Capture the cell that displays the provided text and extract its (X, Y) central coordinate. 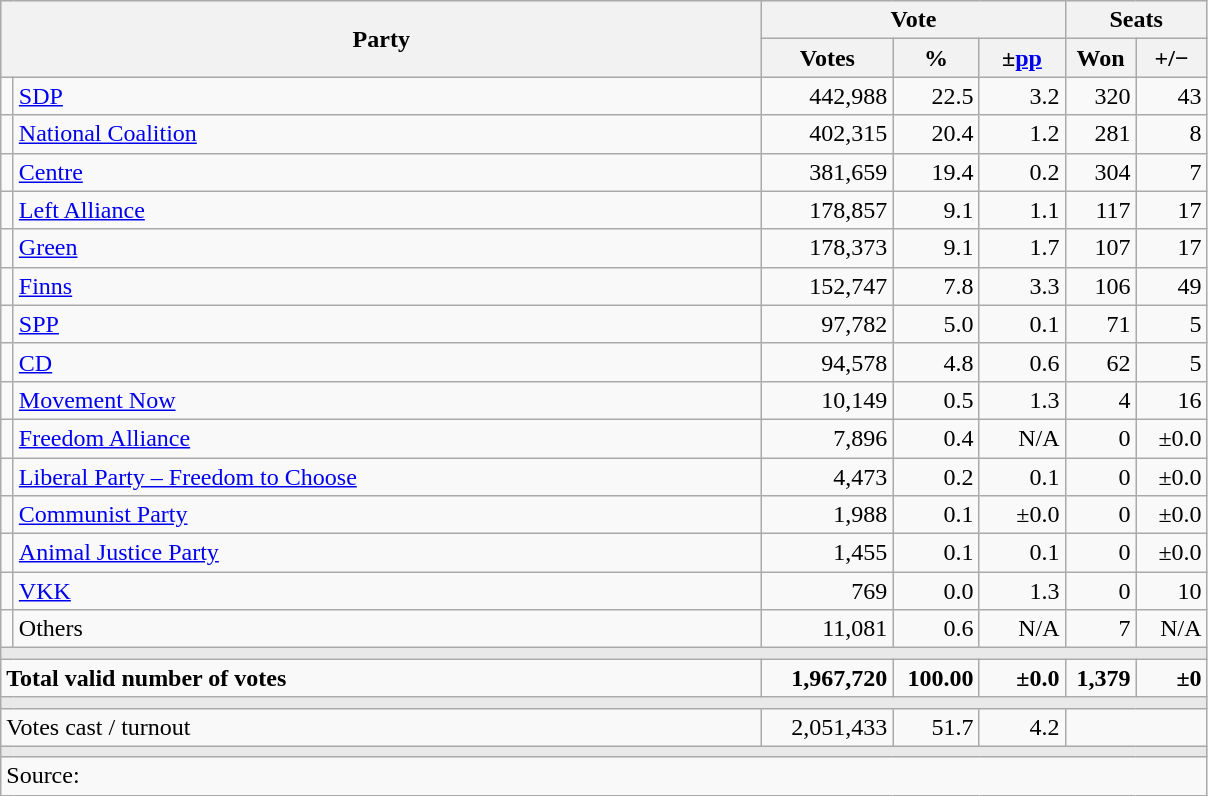
Total valid number of votes (382, 678)
71 (1100, 324)
94,578 (828, 362)
117 (1100, 210)
Communist Party (387, 515)
Freedom Alliance (387, 438)
Votes (828, 58)
106 (1100, 286)
Votes cast / turnout (382, 727)
Finns (387, 286)
Seats (1136, 20)
4,473 (828, 477)
8 (1172, 134)
3.2 (1022, 96)
10 (1172, 591)
7,896 (828, 438)
0.0 (936, 591)
SDP (387, 96)
100.00 (936, 678)
51.7 (936, 727)
62 (1100, 362)
1.2 (1022, 134)
5.0 (936, 324)
11,081 (828, 629)
152,747 (828, 286)
320 (1100, 96)
43 (1172, 96)
19.4 (936, 172)
±0 (1172, 678)
178,373 (828, 248)
281 (1100, 134)
442,988 (828, 96)
402,315 (828, 134)
2,051,433 (828, 727)
+/− (1172, 58)
Party (382, 39)
1,967,720 (828, 678)
4 (1100, 400)
304 (1100, 172)
Green (387, 248)
22.5 (936, 96)
Left Alliance (387, 210)
Others (387, 629)
4.8 (936, 362)
SPP (387, 324)
20.4 (936, 134)
Liberal Party – Freedom to Choose (387, 477)
178,857 (828, 210)
1,379 (1100, 678)
VKK (387, 591)
381,659 (828, 172)
1.1 (1022, 210)
0.5 (936, 400)
97,782 (828, 324)
% (936, 58)
Vote (914, 20)
769 (828, 591)
CD (387, 362)
1,988 (828, 515)
3.3 (1022, 286)
4.2 (1022, 727)
1.7 (1022, 248)
7.8 (936, 286)
Centre (387, 172)
Movement Now (387, 400)
Won (1100, 58)
0.4 (936, 438)
16 (1172, 400)
1,455 (828, 553)
Source: (604, 776)
National Coalition (387, 134)
10,149 (828, 400)
Animal Justice Party (387, 553)
±pp (1022, 58)
49 (1172, 286)
107 (1100, 248)
